Pinpoint the cell where the given text exists, returning its (X, Y) midpoint coordinate. 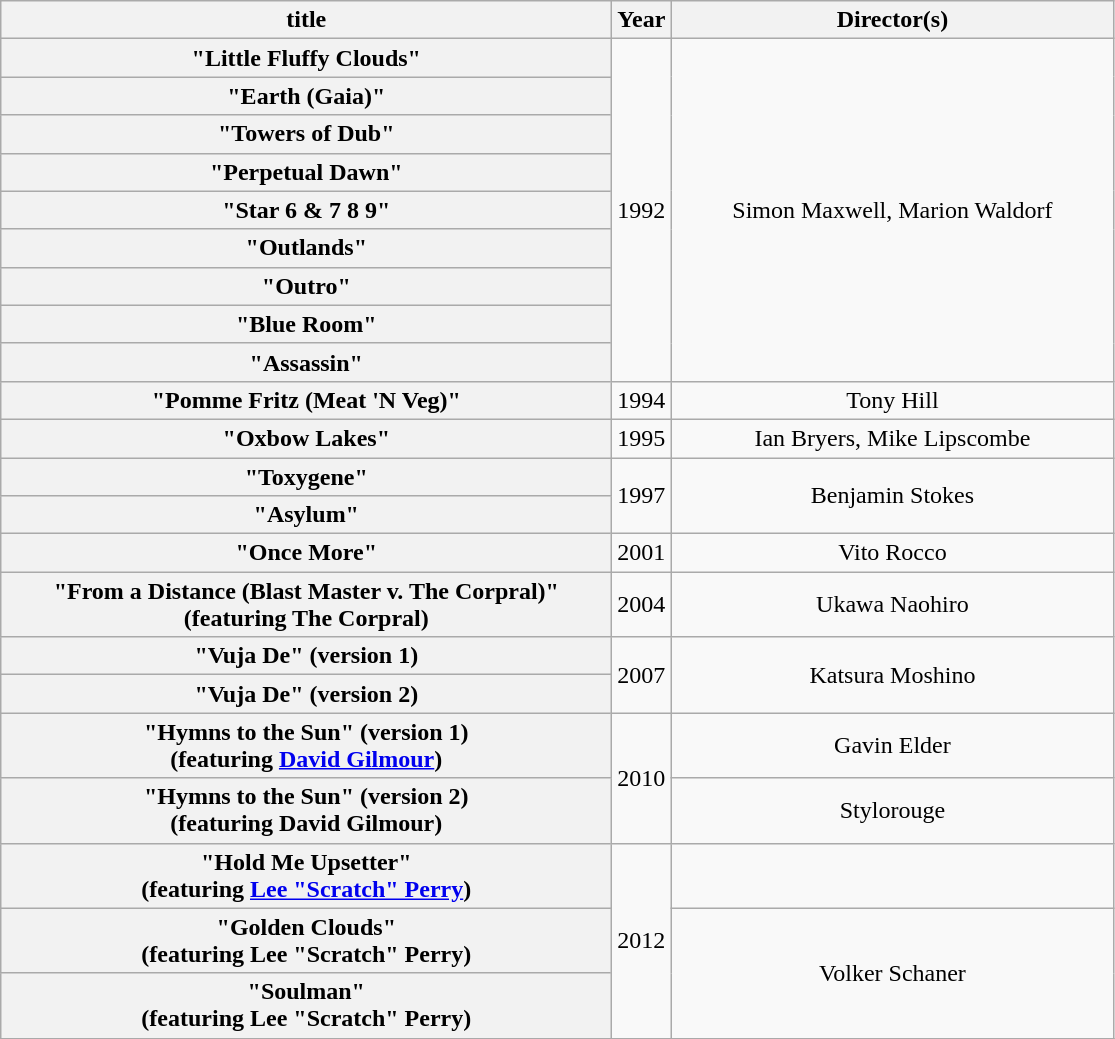
"Perpetual Dawn" (306, 172)
2001 (642, 553)
"Hold Me Upsetter"(featuring Lee "Scratch" Perry) (306, 876)
"Star 6 & 7 8 9" (306, 210)
Tony Hill (892, 400)
"Hymns to the Sun" (version 2)(featuring David Gilmour) (306, 810)
Katsura Moshino (892, 675)
"Oxbow Lakes" (306, 438)
Director(s) (892, 20)
2007 (642, 675)
2010 (642, 778)
"Towers of Dub" (306, 134)
"Assassin" (306, 362)
"Little Fluffy Clouds" (306, 58)
Volker Schaner (892, 973)
"Once More" (306, 553)
Stylorouge (892, 810)
Vito Rocco (892, 553)
"Blue Room" (306, 324)
"Outro" (306, 286)
Ukawa Naohiro (892, 604)
1992 (642, 210)
"Toxygene" (306, 477)
1994 (642, 400)
"Golden Clouds"(featuring Lee "Scratch" Perry) (306, 940)
2012 (642, 940)
2004 (642, 604)
1995 (642, 438)
"Outlands" (306, 248)
title (306, 20)
"Pomme Fritz (Meat 'N Veg)" (306, 400)
"Vuja De" (version 2) (306, 694)
"Vuja De" (version 1) (306, 656)
Year (642, 20)
"Asylum" (306, 515)
Simon Maxwell, Marion Waldorf (892, 210)
Benjamin Stokes (892, 496)
Ian Bryers, Mike Lipscombe (892, 438)
"Hymns to the Sun" (version 1)(featuring David Gilmour) (306, 746)
1997 (642, 496)
"From a Distance (Blast Master v. The Corpral)"(featuring The Corpral) (306, 604)
Gavin Elder (892, 746)
"Soulman"(featuring Lee "Scratch" Perry) (306, 1006)
"Earth (Gaia)" (306, 96)
